Find where the given text appears and provide that cell's center as [x, y] coordinate. 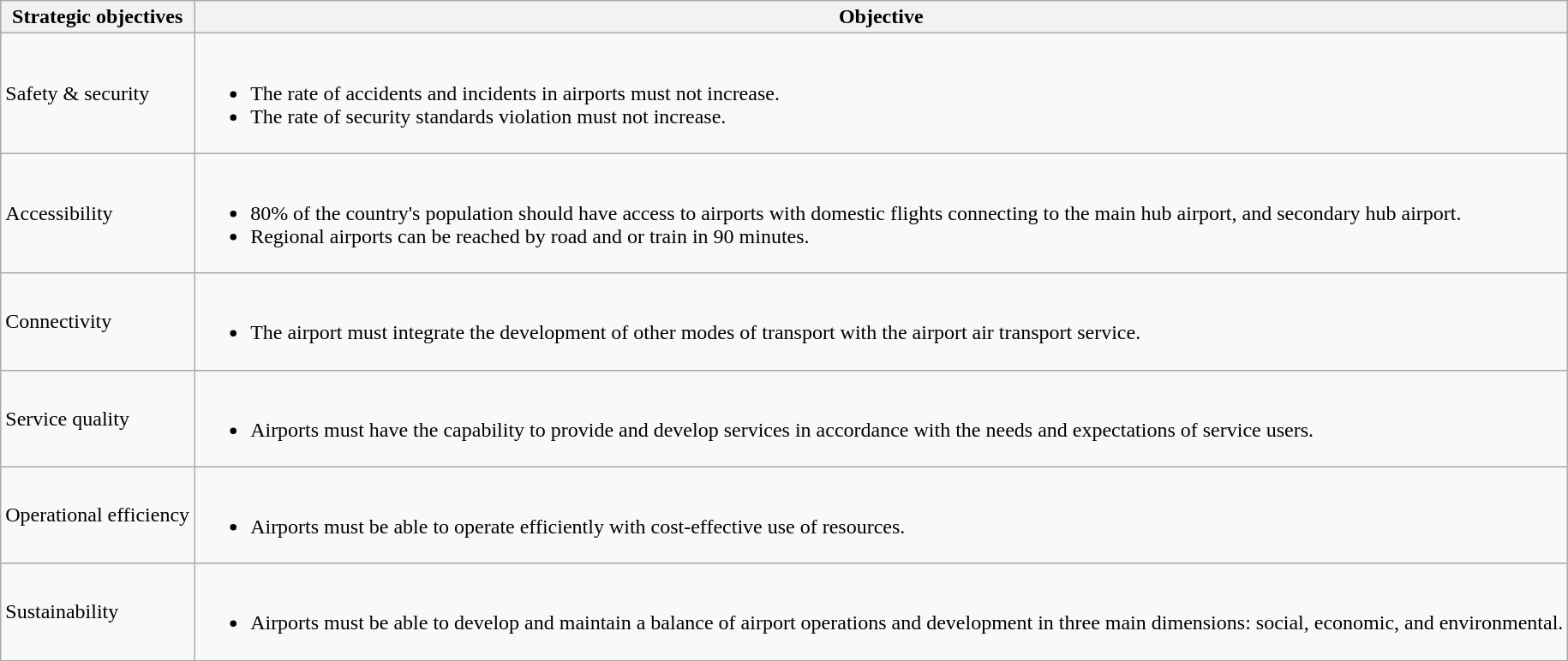
The rate of accidents and incidents in airports must not increase.The rate of security standards violation must not increase. [881, 93]
Strategic objectives [98, 17]
The airport must integrate the development of other modes of transport with the airport air transport service. [881, 322]
Service quality [98, 418]
Safety & security [98, 93]
Objective [881, 17]
Sustainability [98, 611]
Operational efficiency [98, 515]
Connectivity [98, 322]
Airports must have the capability to provide and develop services in accordance with the needs and expectations of service users. [881, 418]
Accessibility [98, 213]
Airports must be able to operate efficiently with cost-effective use of resources. [881, 515]
